For the text-containing cell, return its midpoint in (x, y) coordinate format. 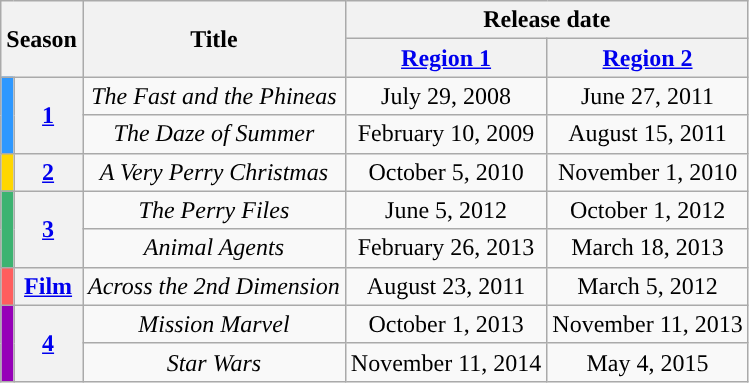
August 15, 2011 (648, 134)
The Perry Files (214, 210)
Release date (546, 20)
May 4, 2015 (648, 362)
February 10, 2009 (446, 134)
Across the 2nd Dimension (214, 286)
July 29, 2008 (446, 96)
Film (48, 286)
August 23, 2011 (446, 286)
Title (214, 39)
4 (48, 343)
October 1, 2012 (648, 210)
Animal Agents (214, 248)
March 5, 2012 (648, 286)
February 26, 2013 (446, 248)
June 5, 2012 (446, 210)
3 (48, 229)
1 (48, 115)
Region 1 (446, 58)
Star Wars (214, 362)
October 1, 2013 (446, 324)
2 (48, 172)
March 18, 2013 (648, 248)
Mission Marvel (214, 324)
Region 2 (648, 58)
November 1, 2010 (648, 172)
November 11, 2013 (648, 324)
A Very Perry Christmas (214, 172)
Season (42, 39)
October 5, 2010 (446, 172)
June 27, 2011 (648, 96)
November 11, 2014 (446, 362)
The Daze of Summer (214, 134)
The Fast and the Phineas (214, 96)
